Return the (X, Y) coordinate for the center point of the cell that contains the specified text.  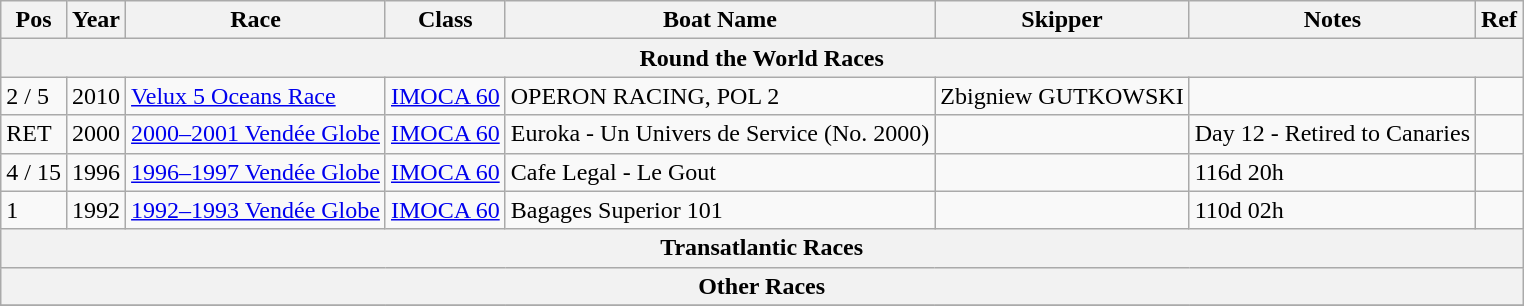
Notes (1332, 20)
2010 (96, 96)
Pos (34, 20)
Euroka - Un Univers de Service (No. 2000) (720, 134)
1992 (96, 210)
Other Races (762, 286)
Zbigniew GUTKOWSKI (1062, 96)
Transatlantic Races (762, 248)
2 / 5 (34, 96)
Skipper (1062, 20)
RET (34, 134)
4 / 15 (34, 172)
2000–2001 Vendée Globe (256, 134)
Day 12 - Retired to Canaries (1332, 134)
1996 (96, 172)
116d 20h (1332, 172)
1996–1997 Vendée Globe (256, 172)
Velux 5 Oceans Race (256, 96)
Year (96, 20)
OPERON RACING, POL 2 (720, 96)
110d 02h (1332, 210)
Boat Name (720, 20)
1992–1993 Vendée Globe (256, 210)
2000 (96, 134)
1 (34, 210)
Race (256, 20)
Ref (1500, 20)
Bagages Superior 101 (720, 210)
Class (445, 20)
Cafe Legal - Le Gout (720, 172)
Round the World Races (762, 58)
